Extract the [X, Y] coordinate from the center of the cell holding the provided text.  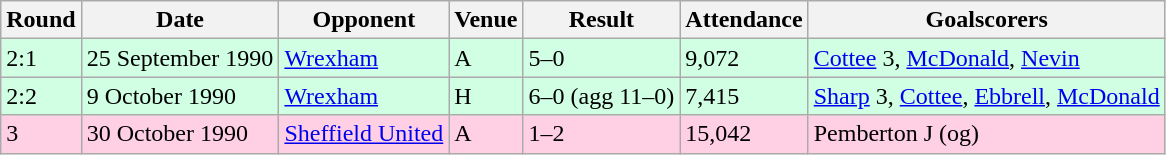
Sharp 3, Cottee, Ebbrell, McDonald [986, 96]
Attendance [744, 20]
3 [41, 134]
Sheffield United [364, 134]
Cottee 3, McDonald, Nevin [986, 58]
1–2 [602, 134]
Goalscorers [986, 20]
5–0 [602, 58]
2:1 [41, 58]
Pemberton J (og) [986, 134]
9 October 1990 [180, 96]
2:2 [41, 96]
Venue [486, 20]
7,415 [744, 96]
Round [41, 20]
Date [180, 20]
Result [602, 20]
9,072 [744, 58]
6–0 (agg 11–0) [602, 96]
15,042 [744, 134]
30 October 1990 [180, 134]
Opponent [364, 20]
H [486, 96]
25 September 1990 [180, 58]
